Scan for the cell matching the given text and deliver its [X, Y] coordinate at center. 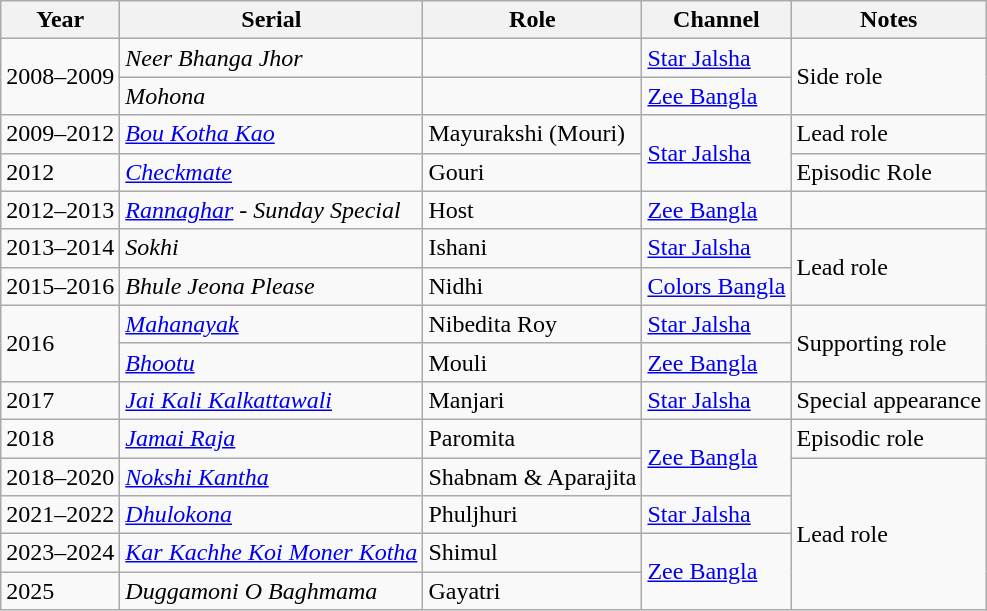
2025 [60, 591]
Channel [716, 20]
2008–2009 [60, 77]
2012 [60, 172]
Duggamoni O Baghmama [272, 591]
Jai Kali Kalkattawali [272, 400]
Ishani [532, 248]
Role [532, 20]
Paromita [532, 438]
Mohona [272, 96]
Jamai Raja [272, 438]
2023–2024 [60, 553]
Bhootu [272, 362]
Mahanayak [272, 324]
Gayatri [532, 591]
Serial [272, 20]
Bhule Jeona Please [272, 286]
Nokshi Kantha [272, 477]
Shimul [532, 553]
2018–2020 [60, 477]
2012–2013 [60, 210]
Notes [889, 20]
Colors Bangla [716, 286]
Dhulokona [272, 515]
2013–2014 [60, 248]
Gouri [532, 172]
2018 [60, 438]
2015–2016 [60, 286]
Host [532, 210]
Year [60, 20]
Special appearance [889, 400]
Kar Kachhe Koi Moner Kotha [272, 553]
2017 [60, 400]
2009–2012 [60, 134]
Side role [889, 77]
Checkmate [272, 172]
Nidhi [532, 286]
Sokhi [272, 248]
Rannaghar - Sunday Special [272, 210]
Mayurakshi (Mouri) [532, 134]
Bou Kotha Kao [272, 134]
2016 [60, 343]
Episodic Role [889, 172]
2021–2022 [60, 515]
Neer Bhanga Jhor [272, 58]
Nibedita Roy [532, 324]
Manjari [532, 400]
Supporting role [889, 343]
Mouli [532, 362]
Phuljhuri [532, 515]
Shabnam & Aparajita [532, 477]
Episodic role [889, 438]
